Determine the [x, y] coordinate at the center of the cell enclosing the given text.  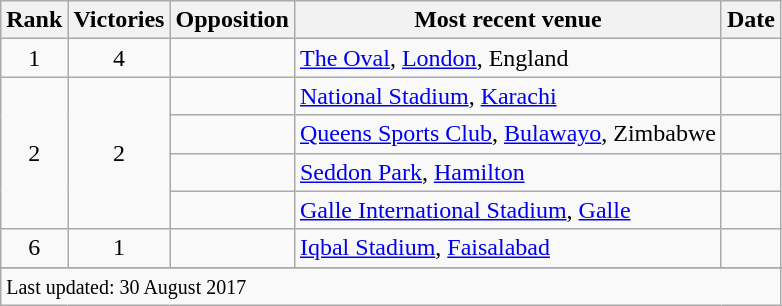
Most recent venue [508, 20]
The Oval, London, England [508, 58]
4 [119, 58]
Iqbal Stadium, Faisalabad [508, 248]
Victories [119, 20]
Queens Sports Club, Bulawayo, Zimbabwe [508, 134]
Galle International Stadium, Galle [508, 210]
6 [34, 248]
Date [750, 20]
Opposition [232, 20]
Last updated: 30 August 2017 [391, 286]
Seddon Park, Hamilton [508, 172]
National Stadium, Karachi [508, 96]
Rank [34, 20]
